Search for the cell housing the specified text and yield its [X, Y] center coordinate. 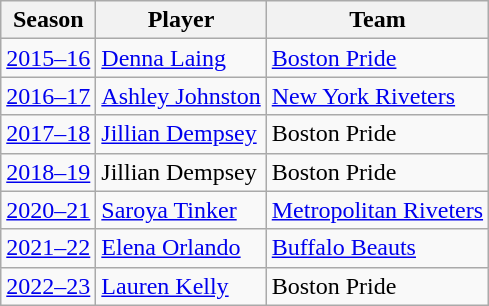
New York Riveters [377, 96]
Lauren Kelly [181, 286]
2018–19 [48, 172]
Buffalo Beauts [377, 248]
Saroya Tinker [181, 210]
Team [377, 20]
2017–18 [48, 134]
2015–16 [48, 58]
2020–21 [48, 210]
Player [181, 20]
Ashley Johnston [181, 96]
2021–22 [48, 248]
2016–17 [48, 96]
Season [48, 20]
Elena Orlando [181, 248]
Metropolitan Riveters [377, 210]
Denna Laing [181, 58]
2022–23 [48, 286]
